For the text-containing cell, return its midpoint in (x, y) coordinate format. 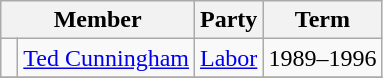
1989–1996 (322, 58)
Labor (229, 58)
Term (322, 20)
Party (229, 20)
Ted Cunningham (106, 58)
Member (98, 20)
